Locate the cell with the specified text and output its (X, Y) center coordinate. 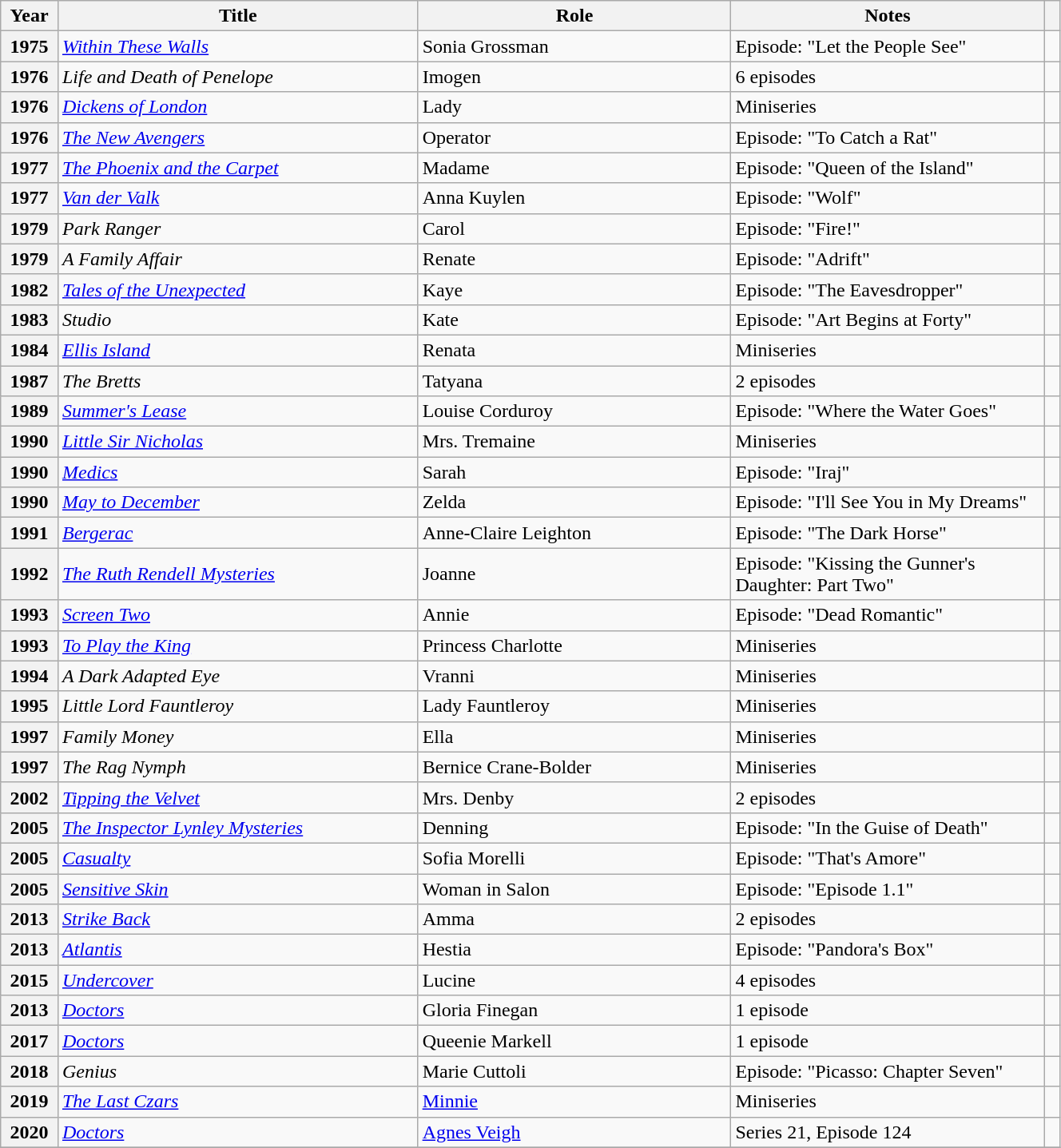
2002 (30, 797)
Kaye (574, 289)
Casualty (238, 858)
Dickens of London (238, 107)
Lady (574, 107)
Tales of the Unexpected (238, 289)
Episode: "Episode 1.1" (888, 889)
Lady Fauntleroy (574, 706)
Van der Valk (238, 198)
4 episodes (888, 980)
Lucine (574, 980)
Sonia Grossman (574, 46)
Joanne (574, 574)
Ellis Island (238, 350)
1982 (30, 289)
Episode: "Art Begins at Forty" (888, 320)
Summer's Lease (238, 411)
Renate (574, 259)
2018 (30, 1071)
1991 (30, 533)
Screen Two (238, 615)
1992 (30, 574)
The Bretts (238, 381)
The Phoenix and the Carpet (238, 168)
Medics (238, 472)
Park Ranger (238, 228)
Annie (574, 615)
Life and Death of Penelope (238, 77)
Agnes Veigh (574, 1132)
Family Money (238, 737)
Episode: "The Eavesdropper" (888, 289)
1983 (30, 320)
The New Avengers (238, 137)
The Ruth Rendell Mysteries (238, 574)
Genius (238, 1071)
1984 (30, 350)
Episode: "Queen of the Island" (888, 168)
To Play the King (238, 646)
A Dark Adapted Eye (238, 676)
Little Sir Nicholas (238, 442)
Bernice Crane-Bolder (574, 767)
Hestia (574, 950)
Episode: "Kissing the Gunner's Daughter: Part Two" (888, 574)
Anna Kuylen (574, 198)
Title (238, 16)
Tipping the Velvet (238, 797)
1994 (30, 676)
Atlantis (238, 950)
Amma (574, 920)
2017 (30, 1041)
1975 (30, 46)
Year (30, 16)
Imogen (574, 77)
Episode: "Dead Romantic" (888, 615)
Episode: "Iraj" (888, 472)
Gloria Finegan (574, 1011)
Mrs. Denby (574, 797)
Minnie (574, 1102)
Episode: "Adrift" (888, 259)
Little Lord Fauntleroy (238, 706)
2020 (30, 1132)
Sofia Morelli (574, 858)
Episode: "Pandora's Box" (888, 950)
1987 (30, 381)
May to December (238, 502)
Studio (238, 320)
Denning (574, 828)
Episode: "Fire!" (888, 228)
Series 21, Episode 124 (888, 1132)
Woman in Salon (574, 889)
Episode: "That's Amore" (888, 858)
Undercover (238, 980)
2015 (30, 980)
Louise Corduroy (574, 411)
Bergerac (238, 533)
1995 (30, 706)
A Family Affair (238, 259)
Within These Walls (238, 46)
Episode: "Wolf" (888, 198)
Carol (574, 228)
Ella (574, 737)
Episode: "I'll See You in My Dreams" (888, 502)
Madame (574, 168)
Queenie Markell (574, 1041)
Operator (574, 137)
The Rag Nymph (238, 767)
2019 (30, 1102)
6 episodes (888, 77)
Episode: "To Catch a Rat" (888, 137)
The Inspector Lynley Mysteries (238, 828)
Tatyana (574, 381)
The Last Czars (238, 1102)
1989 (30, 411)
Role (574, 16)
Notes (888, 16)
Episode: "Let the People See" (888, 46)
Strike Back (238, 920)
Marie Cuttoli (574, 1071)
Renata (574, 350)
Episode: "The Dark Horse" (888, 533)
Episode: "Picasso: Chapter Seven" (888, 1071)
Mrs. Tremaine (574, 442)
Zelda (574, 502)
Episode: "Where the Water Goes" (888, 411)
Vranni (574, 676)
Sensitive Skin (238, 889)
Anne-Claire Leighton (574, 533)
Sarah (574, 472)
Kate (574, 320)
Episode: "In the Guise of Death" (888, 828)
Princess Charlotte (574, 646)
